Output the (x, y) coordinate of the center of the cell containing the given text.  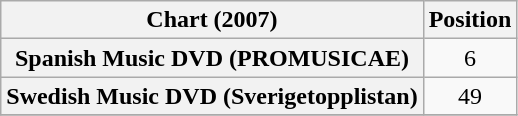
49 (470, 96)
Position (470, 20)
Spanish Music DVD (PROMUSICAE) (212, 58)
Swedish Music DVD (Sverigetopplistan) (212, 96)
Chart (2007) (212, 20)
6 (470, 58)
